Return the (x, y) coordinate for the center point of the cell that contains the specified text.  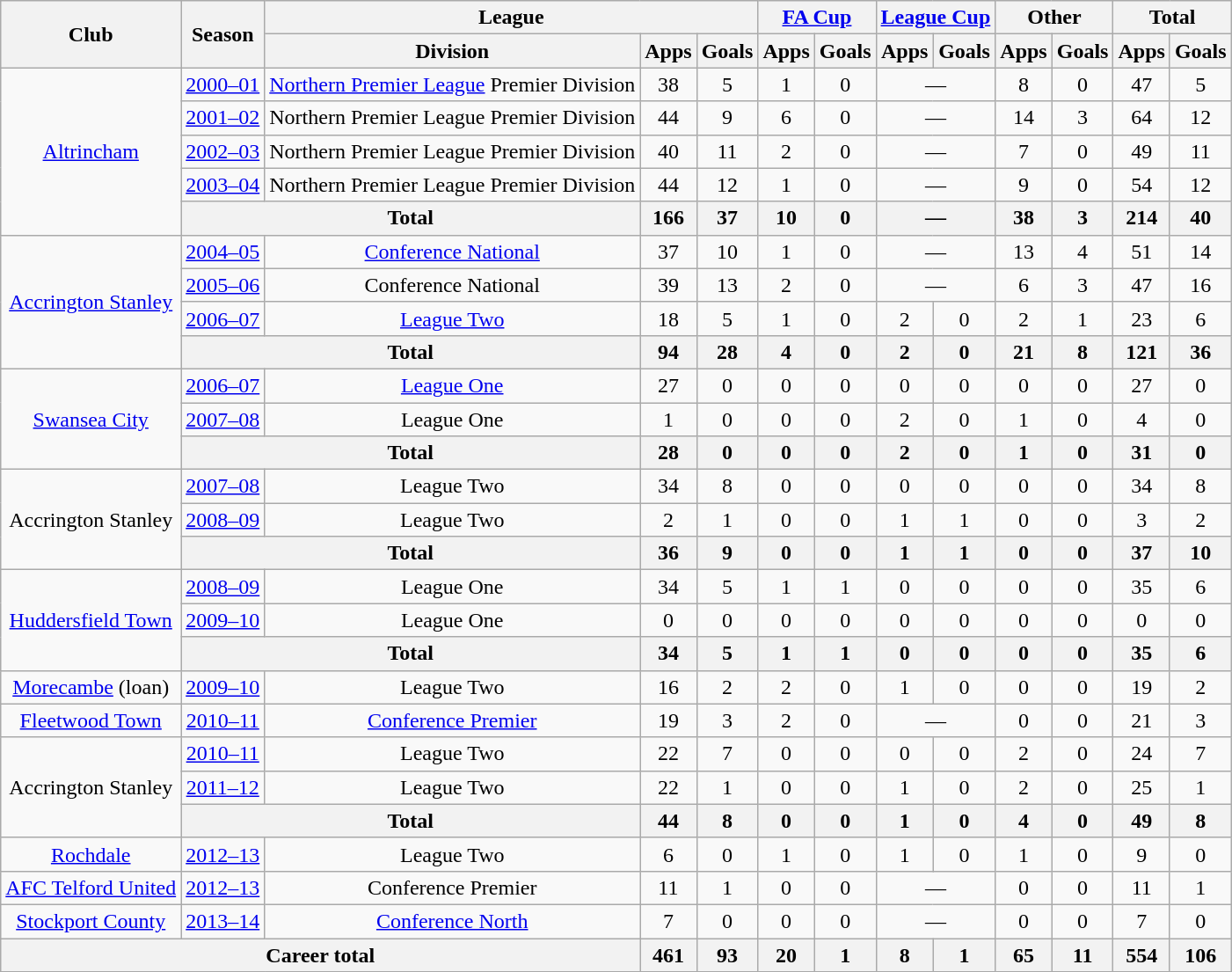
18 (668, 318)
64 (1141, 118)
Other (1054, 18)
Club (91, 34)
39 (668, 285)
Morecambe (loan) (91, 687)
121 (1141, 352)
2003–04 (223, 185)
2001–02 (223, 118)
23 (1141, 318)
FA Cup (817, 18)
2013–14 (223, 921)
2011–12 (223, 787)
94 (668, 352)
AFC Telford United (91, 888)
51 (1141, 252)
65 (1024, 954)
2000–01 (223, 84)
461 (668, 954)
Stockport County (91, 921)
2005–06 (223, 285)
Division (452, 51)
25 (1141, 787)
54 (1141, 185)
93 (727, 954)
2004–05 (223, 252)
Career total (320, 954)
Season (223, 34)
166 (668, 218)
Fleetwood Town (91, 720)
31 (1141, 453)
24 (1141, 754)
League Cup (936, 18)
Rochdale (91, 854)
Swansea City (91, 419)
Altrincham (91, 151)
Conference North (452, 921)
106 (1200, 954)
554 (1141, 954)
Huddersfield Town (91, 620)
20 (786, 954)
2002–03 (223, 151)
214 (1141, 218)
League (512, 18)
